For the text-containing cell, return its midpoint in (x, y) coordinate format. 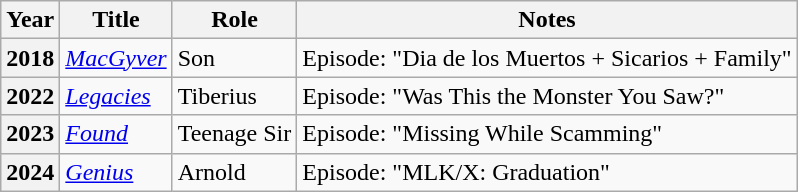
Son (234, 58)
Year (30, 20)
Notes (547, 20)
Legacies (116, 96)
Title (116, 20)
Role (234, 20)
Episode: "MLK/X: Graduation" (547, 172)
Teenage Sir (234, 134)
MacGyver (116, 58)
Arnold (234, 172)
Genius (116, 172)
Episode: "Was This the Monster You Saw?" (547, 96)
2022 (30, 96)
Episode: "Missing While Scamming" (547, 134)
2024 (30, 172)
Episode: "Dia de los Muertos + Sicarios + Family" (547, 58)
Found (116, 134)
2023 (30, 134)
Tiberius (234, 96)
2018 (30, 58)
